From the cell containing the given text, extract its center point as [x, y] coordinate. 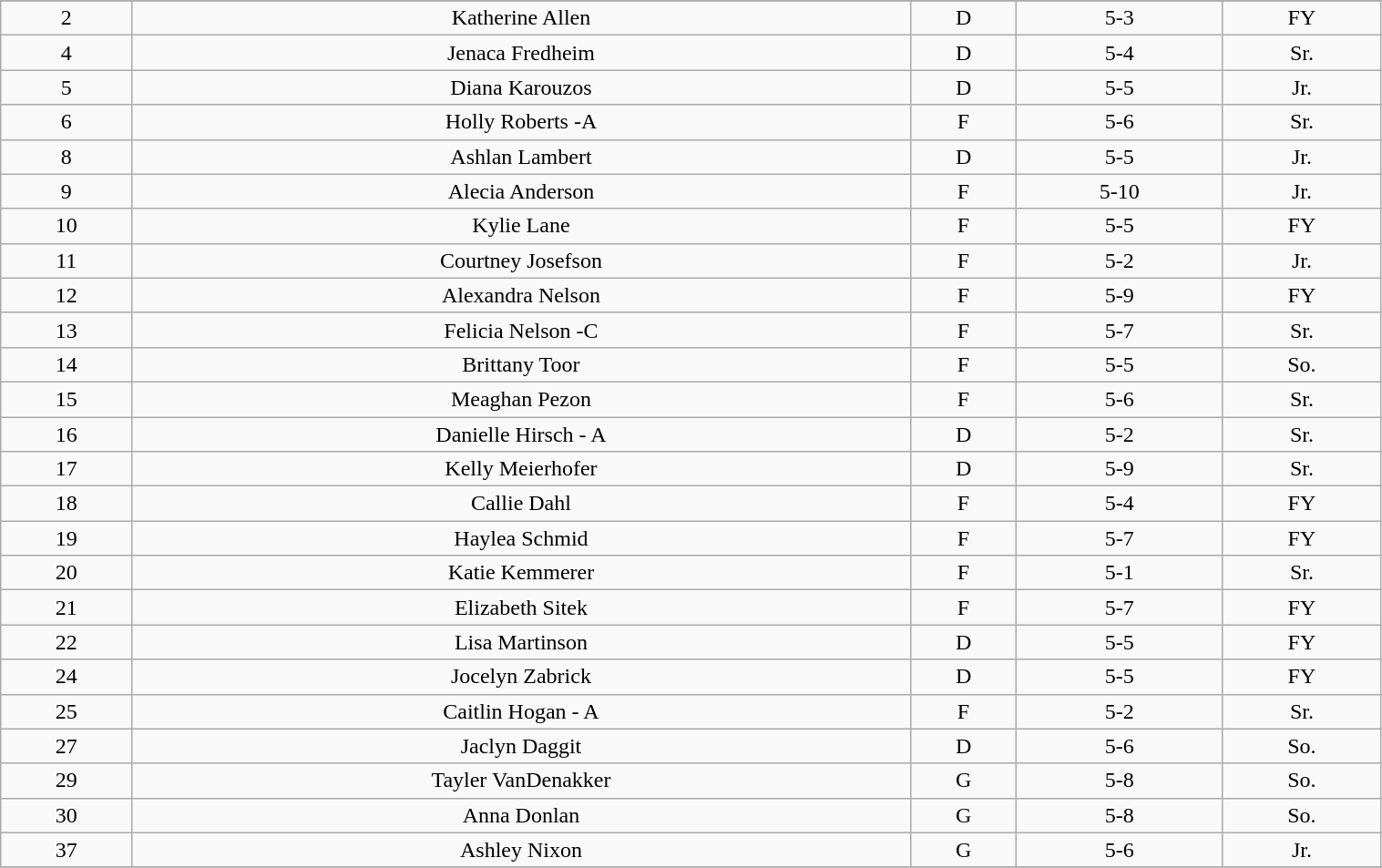
15 [67, 399]
27 [67, 746]
Ashlan Lambert [521, 157]
Katie Kemmerer [521, 573]
Kelly Meierhofer [521, 469]
13 [67, 330]
Diana Karouzos [521, 87]
Elizabeth Sitek [521, 608]
Ashley Nixon [521, 850]
12 [67, 295]
Jocelyn Zabrick [521, 677]
22 [67, 642]
9 [67, 191]
Katherine Allen [521, 18]
4 [67, 53]
11 [67, 260]
29 [67, 781]
Meaghan Pezon [521, 399]
2 [67, 18]
Alexandra Nelson [521, 295]
Jaclyn Daggit [521, 746]
19 [67, 538]
30 [67, 815]
Anna Donlan [521, 815]
37 [67, 850]
10 [67, 226]
21 [67, 608]
5-3 [1120, 18]
8 [67, 157]
Holly Roberts -A [521, 122]
Kylie Lane [521, 226]
20 [67, 573]
Lisa Martinson [521, 642]
Danielle Hirsch - A [521, 434]
5-10 [1120, 191]
Jenaca Fredheim [521, 53]
6 [67, 122]
Haylea Schmid [521, 538]
Tayler VanDenakker [521, 781]
Caitlin Hogan - A [521, 711]
Callie Dahl [521, 504]
Courtney Josefson [521, 260]
14 [67, 364]
17 [67, 469]
24 [67, 677]
5 [67, 87]
25 [67, 711]
18 [67, 504]
16 [67, 434]
5-1 [1120, 573]
Felicia Nelson -C [521, 330]
Alecia Anderson [521, 191]
Brittany Toor [521, 364]
